Locate the cell with the specified text and output its (x, y) center coordinate. 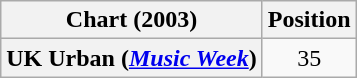
UK Urban (Music Week) (132, 58)
Position (309, 20)
35 (309, 58)
Chart (2003) (132, 20)
